Locate the cell with the specified text and output its (x, y) center coordinate. 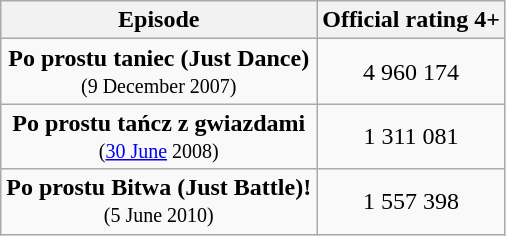
Po prostu tańcz z gwiazdami(30 June 2008) (159, 136)
Official rating 4+ (412, 20)
Po prostu Bitwa (Just Battle)!(5 June 2010) (159, 202)
4 960 174 (412, 72)
1 311 081 (412, 136)
1 557 398 (412, 202)
Po prostu taniec (Just Dance)(9 December 2007) (159, 72)
Episode (159, 20)
